Determine the (x, y) coordinate at the center of the cell enclosing the given text.  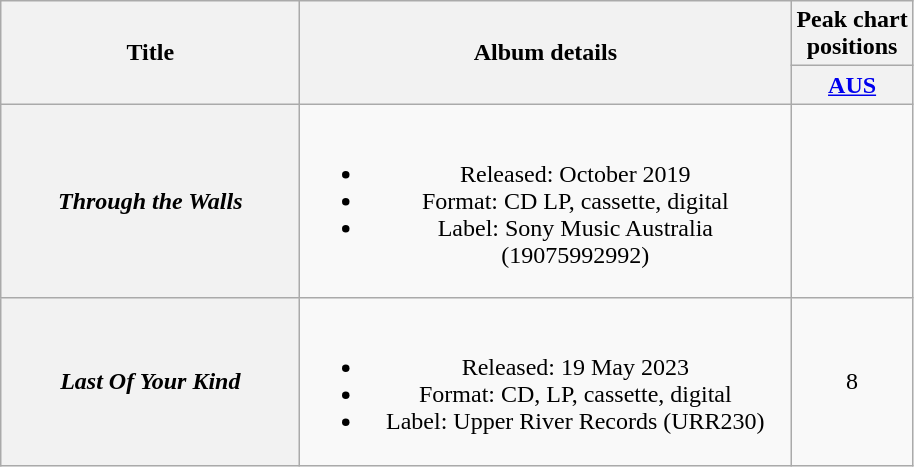
Through the Walls (150, 201)
Released: October 2019Format: CD LP, cassette, digitalLabel: Sony Music Australia (19075992992) (546, 201)
Title (150, 52)
8 (852, 382)
AUS (852, 85)
Album details (546, 52)
Peak chartpositions (852, 34)
Released: 19 May 2023Format: CD, LP, cassette, digitalLabel: Upper River Records (URR230) (546, 382)
Last Of Your Kind (150, 382)
